Extract the (x, y) coordinate from the center of the cell holding the provided text.  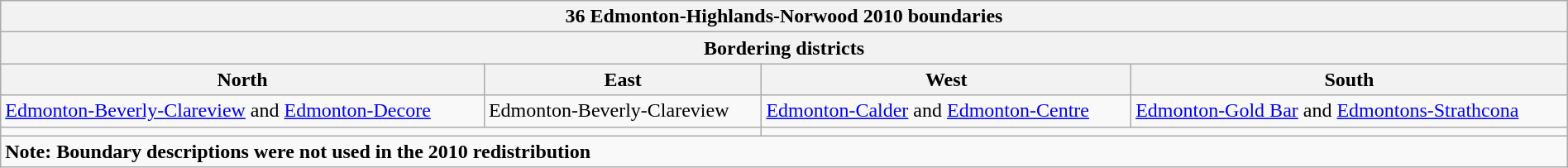
South (1350, 79)
North (243, 79)
Edmonton-Gold Bar and Edmontons-Strathcona (1350, 111)
Edmonton-Calder and Edmonton-Centre (946, 111)
Edmonton-Beverly-Clareview and Edmonton-Decore (243, 111)
36 Edmonton-Highlands-Norwood 2010 boundaries (784, 17)
East (623, 79)
West (946, 79)
Edmonton-Beverly-Clareview (623, 111)
Bordering districts (784, 48)
Note: Boundary descriptions were not used in the 2010 redistribution (784, 151)
